Scan for the cell matching the given text and deliver its [X, Y] coordinate at center. 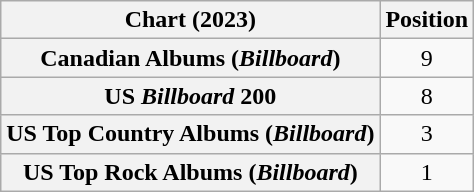
US Top Rock Albums (Billboard) [190, 172]
Chart (2023) [190, 20]
8 [427, 96]
3 [427, 134]
Position [427, 20]
9 [427, 58]
US Top Country Albums (Billboard) [190, 134]
Canadian Albums (Billboard) [190, 58]
1 [427, 172]
US Billboard 200 [190, 96]
